Find where the given text appears and provide that cell's center as [X, Y] coordinate. 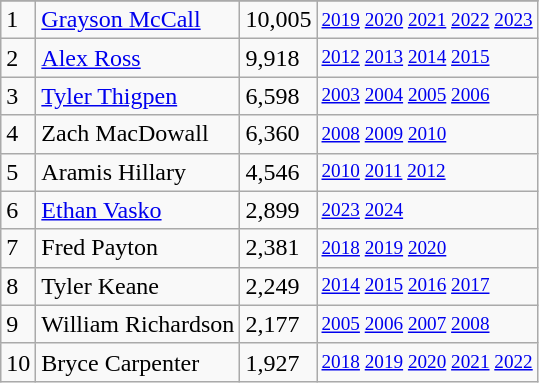
2,249 [278, 286]
9,918 [278, 58]
Aramis Hillary [138, 172]
10,005 [278, 20]
9 [18, 324]
William Richardson [138, 324]
Zach MacDowall [138, 134]
2010 2011 2012 [427, 172]
Bryce Carpenter [138, 362]
7 [18, 248]
Alex Ross [138, 58]
Ethan Vasko [138, 210]
2,899 [278, 210]
2023 2024 [427, 210]
2019 2020 2021 2022 2023 [427, 20]
2018 2019 2020 [427, 248]
Tyler Thigpen [138, 96]
2008 2009 2010 [427, 134]
2014 2015 2016 2017 [427, 286]
2018 2019 2020 2021 2022 [427, 362]
2,381 [278, 248]
2003 2004 2005 2006 [427, 96]
6,360 [278, 134]
6,598 [278, 96]
2,177 [278, 324]
10 [18, 362]
Tyler Keane [138, 286]
5 [18, 172]
2012 2013 2014 2015 [427, 58]
4,546 [278, 172]
6 [18, 210]
3 [18, 96]
2005 2006 2007 2008 [427, 324]
Fred Payton [138, 248]
1,927 [278, 362]
4 [18, 134]
Grayson McCall [138, 20]
1 [18, 20]
2 [18, 58]
8 [18, 286]
